Capture the cell that displays the provided text and extract its [x, y] central coordinate. 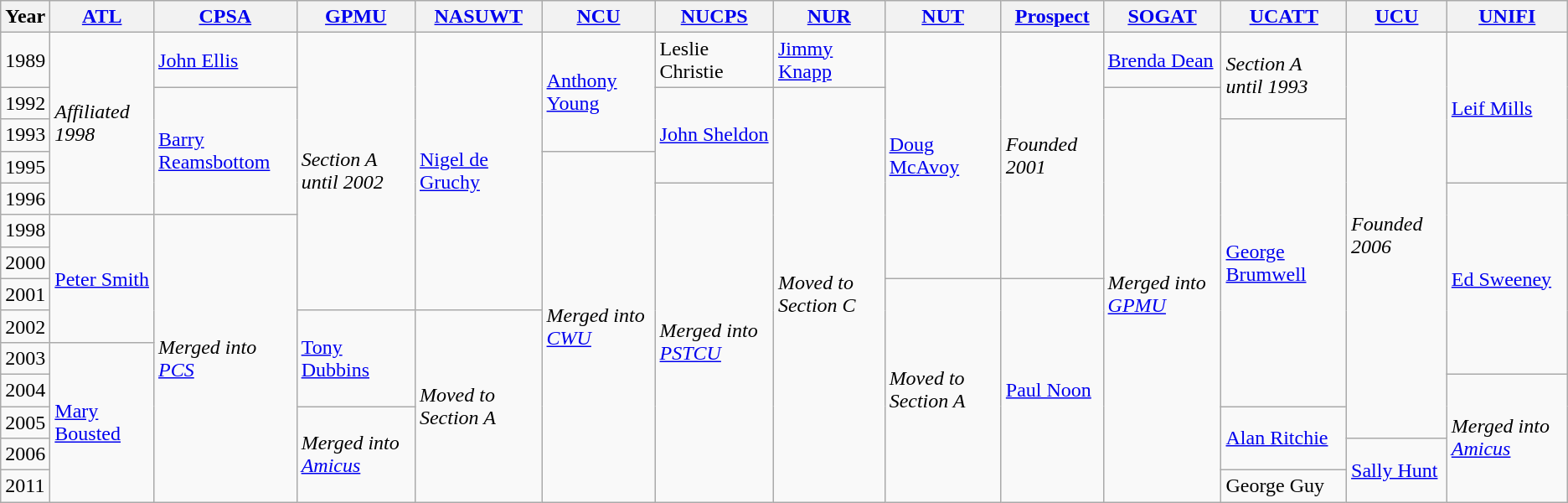
1993 [25, 135]
Brenda Dean [1163, 60]
Prospect [1052, 17]
Merged into PSTCU [714, 342]
1996 [25, 199]
1998 [25, 231]
Section A until 2002 [355, 172]
Peter Smith [102, 278]
Nigel de Gruchy [478, 172]
Year [25, 17]
Alan Ritchie [1284, 438]
NUCPS [714, 17]
Merged into GPMU [1163, 295]
Anthony Young [598, 92]
Affiliated 1998 [102, 124]
1992 [25, 103]
SOGAT [1163, 17]
UNIFI [1507, 17]
NASUWT [478, 17]
NCU [598, 17]
NUT [943, 17]
1989 [25, 60]
2011 [25, 486]
2004 [25, 390]
Founded 2006 [1397, 236]
Leslie Christie [714, 60]
George Brumwell [1284, 263]
Ed Sweeney [1507, 278]
UCU [1397, 17]
2001 [25, 294]
John Sheldon [714, 135]
UCATT [1284, 17]
Doug McAvoy [943, 156]
2005 [25, 422]
ATL [102, 17]
2003 [25, 358]
Merged into CWU [598, 327]
Merged into PCS [226, 359]
Tony Dubbins [355, 358]
John Ellis [226, 60]
Moved to Section C [829, 295]
Barry Reamsbottom [226, 151]
2002 [25, 326]
2000 [25, 262]
Founded 2001 [1052, 156]
Paul Noon [1052, 390]
GPMU [355, 17]
NUR [829, 17]
Section A until 1993 [1284, 75]
CPSA [226, 17]
Leif Mills [1507, 107]
Sally Hunt [1397, 470]
Jimmy Knapp [829, 60]
Mary Bousted [102, 422]
2006 [25, 454]
George Guy [1284, 486]
1995 [25, 167]
